Identify which cell holds the provided text, then report its (x, y) central coordinate. 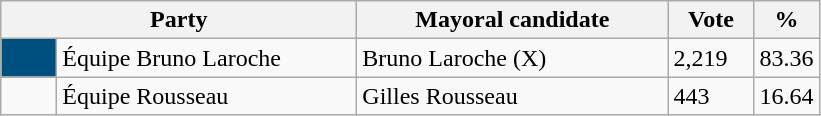
2,219 (711, 58)
Vote (711, 20)
% (786, 20)
Équipe Bruno Laroche (207, 58)
Équipe Rousseau (207, 96)
83.36 (786, 58)
Bruno Laroche (X) (512, 58)
16.64 (786, 96)
Gilles Rousseau (512, 96)
Mayoral candidate (512, 20)
443 (711, 96)
Party (179, 20)
